Return (X, Y) of the center of cell containing provided text 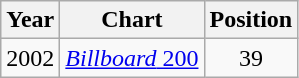
2002 (30, 58)
39 (251, 58)
Year (30, 20)
Chart (132, 20)
Billboard 200 (132, 58)
Position (251, 20)
